Locate the cell with the specified text and output its (x, y) center coordinate. 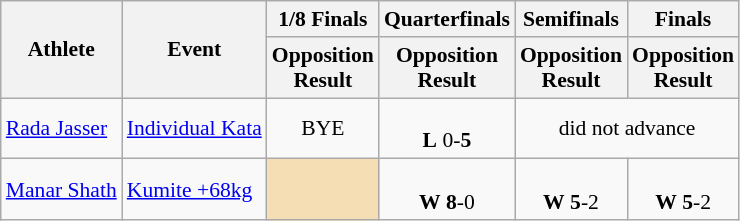
Manar Shath (62, 190)
W 8-0 (447, 190)
L 0-5 (447, 128)
did not advance (627, 128)
Athlete (62, 50)
Individual Kata (194, 128)
1/8 Finals (323, 19)
Event (194, 50)
Kumite +68kg (194, 190)
Semifinals (571, 19)
Rada Jasser (62, 128)
Finals (683, 19)
BYE (323, 128)
Quarterfinals (447, 19)
